Identify which cell holds the provided text, then report its [x, y] central coordinate. 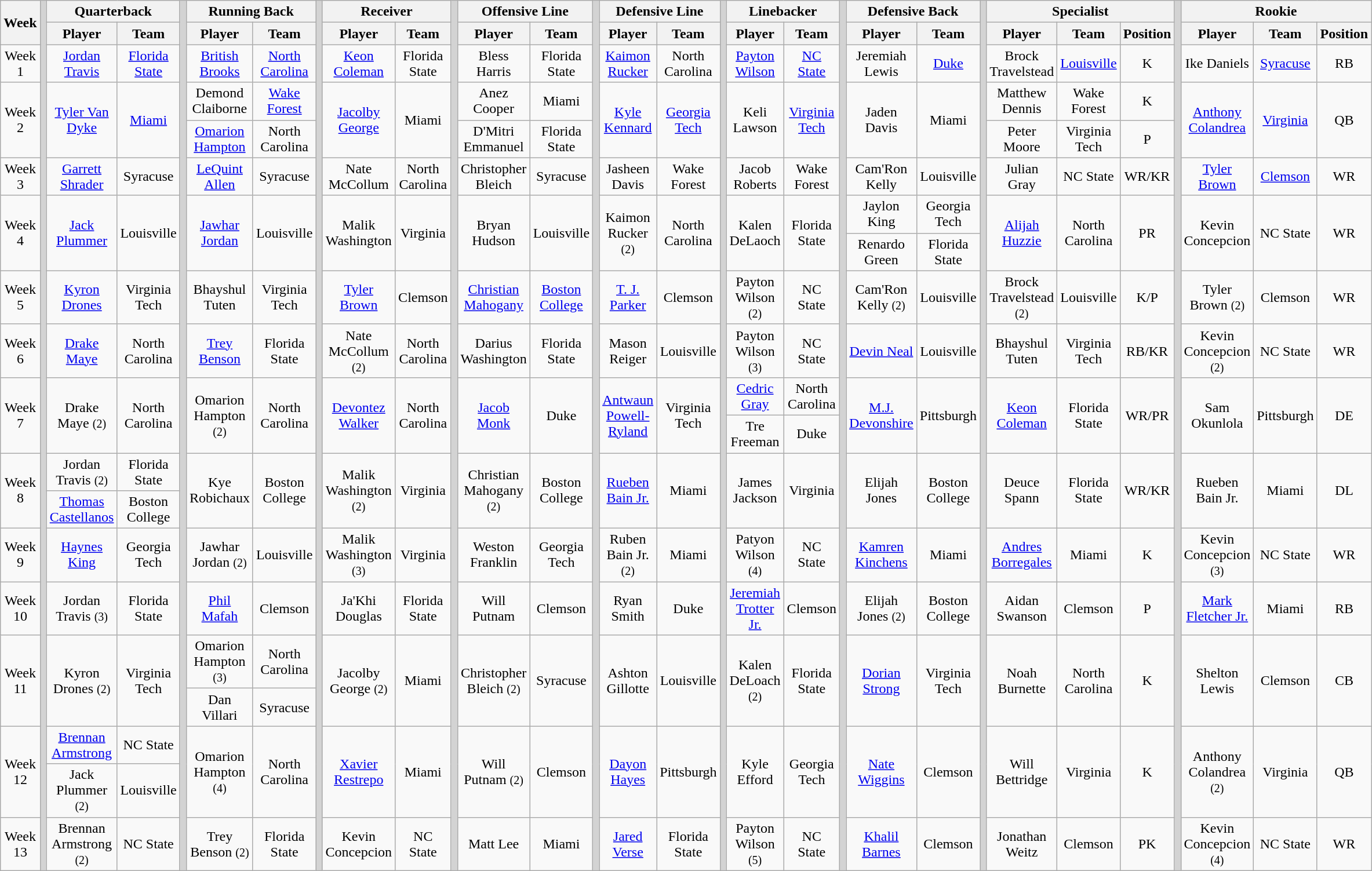
Christian Mahogany [494, 297]
Kevin Concepcion (3) [1217, 555]
Peter Moore [1022, 139]
Trey Benson [219, 351]
Sam Okunlola [1217, 415]
M.J. Devonshire [882, 415]
Jeremiah Trotter Jr. [755, 608]
Running Back [250, 12]
Matt Lee [494, 844]
Cam'Ron Kelly (2) [882, 297]
Jacob Roberts [755, 176]
LeQuint Allen [219, 176]
Omarion Hampton (4) [219, 772]
Ryan Smith [628, 608]
WR/PR [1147, 415]
PR [1147, 233]
Anez Cooper [494, 101]
Jaden Davis [882, 120]
Deuce Spann [1022, 491]
Will Putnam (2) [494, 772]
Kyron Drones [82, 297]
Week 3 [20, 176]
Christian Mahogany (2) [494, 491]
Kyle Efford [755, 772]
Ike Daniels [1217, 64]
Weston Franklin [494, 555]
Rookie [1276, 12]
James Jackson [755, 491]
Matthew Dennis [1022, 101]
Jack Plummer [82, 233]
Payton Wilson (5) [755, 844]
Jonathan Weitz [1022, 844]
Kyron Drones (2) [82, 680]
Demond Claiborne [219, 101]
Omarion Hampton (3) [219, 662]
Payton Wilson (3) [755, 351]
Thomas Castellanos [82, 510]
Defensive Back [914, 12]
Receiver [387, 12]
Kalen DeLaoch [755, 233]
Week 11 [20, 680]
Ruben Bain Jr. (2) [628, 555]
Christopher Bleich [494, 176]
Devin Neal [882, 351]
Jack Plummer (2) [82, 790]
Week 2 [20, 120]
Jordan Travis [82, 64]
Kye Robichaux [219, 491]
RB/KR [1147, 351]
Tyler Brown (2) [1217, 297]
Jared Verse [628, 844]
Haynes King [82, 555]
CB [1344, 680]
Kevin Concepcion (2) [1217, 351]
Will Putnam [494, 608]
Jawhar Jordan [219, 233]
Week 13 [20, 844]
T. J. Parker [628, 297]
Khalil Barnes [882, 844]
Dorian Strong [882, 680]
Alijah Huzzie [1022, 233]
Bless Harris [494, 64]
Malik Washington [359, 233]
Will Bettridge [1022, 772]
Linebacker [783, 12]
Ashton Gillotte [628, 680]
Garrett Shrader [82, 176]
Aidan Swanson [1022, 608]
Cam'Ron Kelly [882, 176]
Malik Washington (3) [359, 555]
Payton Wilson (2) [755, 297]
Week 7 [20, 415]
Defensive Line [660, 12]
Jacob Monk [494, 415]
Brock Travelstead [1022, 64]
Julian Gray [1022, 176]
Week 6 [20, 351]
Week 8 [20, 491]
Jasheen Davis [628, 176]
PK [1147, 844]
Mark Fletcher Jr. [1217, 608]
Kaimon Rucker (2) [628, 233]
Kamren Kinchens [882, 555]
Week 12 [20, 772]
Noah Burnette [1022, 680]
Jeremiah Lewis [882, 64]
Drake Maye (2) [82, 415]
Devontez Walker [359, 415]
Week 9 [20, 555]
Jacolby George [359, 120]
Week [20, 23]
DE [1344, 415]
Kaimon Rucker [628, 64]
Patyon Wilson (4) [755, 555]
Malik Washington (2) [359, 491]
Phil Mafah [219, 608]
British Brooks [219, 64]
Brennan Armstrong [82, 745]
Trey Benson (2) [219, 844]
Christopher Bleich (2) [494, 680]
Omarion Hampton [219, 139]
Week 1 [20, 64]
DL [1344, 491]
Dayon Hayes [628, 772]
Kyle Kennard [628, 120]
Cedric Gray [755, 396]
Jordan Travis (3) [82, 608]
Jaylon King [882, 214]
D'Mitri Emmanuel [494, 139]
Jawhar Jordan (2) [219, 555]
Shelton Lewis [1217, 680]
Kalen DeLoach (2) [755, 680]
Tyler Van Dyke [82, 120]
Antwaun Powell-Ryland [628, 415]
Drake Maye [82, 351]
Omarion Hampton (2) [219, 415]
Nate McCollum [359, 176]
Mason Reiger [628, 351]
Elijah Jones [882, 491]
K/P [1147, 297]
Kevin Concepcion (4) [1217, 844]
Keli Lawson [755, 120]
Ja'Khi Douglas [359, 608]
Nate McCollum (2) [359, 351]
Brennan Armstrong (2) [82, 844]
Brock Travelstead (2) [1022, 297]
Specialist [1080, 12]
Quarterback [113, 12]
Nate Wiggins [882, 772]
Bryan Hudson [494, 233]
Anthony Colandrea [1217, 120]
Xavier Restrepo [359, 772]
Week 4 [20, 233]
Dan Villari [219, 707]
Week 5 [20, 297]
Jacolby George (2) [359, 680]
Andres Borregales [1022, 555]
Anthony Colandrea (2) [1217, 772]
Elijah Jones (2) [882, 608]
Jordan Travis (2) [82, 472]
Renardo Green [882, 252]
Offensive Line [525, 12]
Tre Freeman [755, 433]
Payton Wilson [755, 64]
Darius Washington [494, 351]
Week 10 [20, 608]
